Pinpoint the cell where the given text exists, returning its [X, Y] midpoint coordinate. 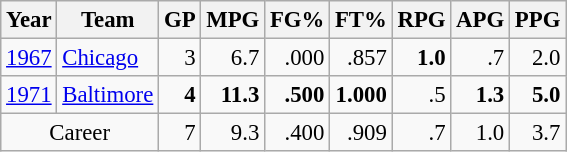
.000 [298, 58]
Chicago [108, 58]
1.3 [480, 95]
11.3 [233, 95]
PPG [538, 20]
.400 [298, 133]
RPG [422, 20]
4 [180, 95]
1967 [29, 58]
Career [80, 133]
7 [180, 133]
FG% [298, 20]
5.0 [538, 95]
1.000 [362, 95]
APG [480, 20]
2.0 [538, 58]
.857 [362, 58]
FT% [362, 20]
GP [180, 20]
9.3 [233, 133]
Team [108, 20]
MPG [233, 20]
Baltimore [108, 95]
.909 [362, 133]
Year [29, 20]
.5 [422, 95]
6.7 [233, 58]
3 [180, 58]
1971 [29, 95]
3.7 [538, 133]
.500 [298, 95]
